Extract the [x, y] coordinate from the center of the cell holding the provided text.  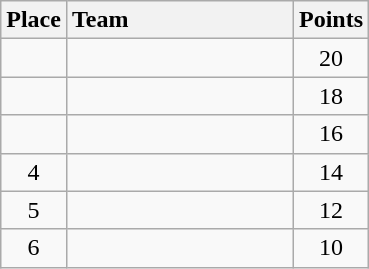
5 [34, 210]
4 [34, 172]
Team [180, 20]
14 [332, 172]
20 [332, 58]
18 [332, 96]
12 [332, 210]
Place [34, 20]
6 [34, 248]
10 [332, 248]
Points [332, 20]
16 [332, 134]
